Extract the (X, Y) coordinate from the center of the cell holding the provided text.  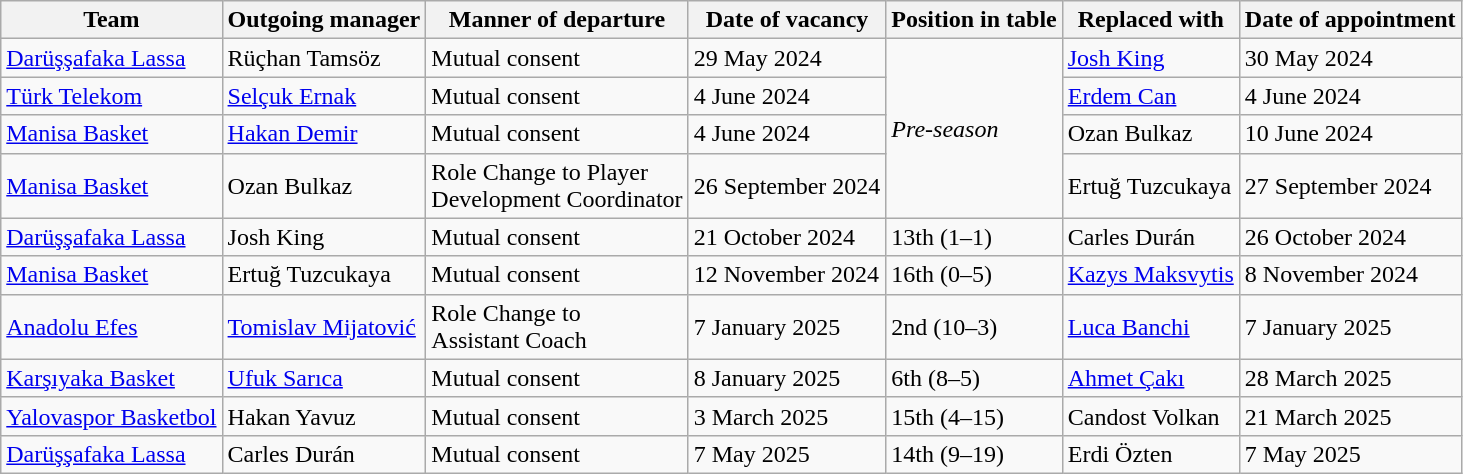
6th (8–5) (974, 378)
Manner of departure (557, 20)
Team (112, 20)
Rüçhan Tamsöz (324, 58)
Kazys Maksvytis (1150, 275)
Date of appointment (1350, 20)
Selçuk Ernak (324, 96)
Anadolu Efes (112, 326)
26 October 2024 (1350, 237)
26 September 2024 (787, 186)
Tomislav Mijatović (324, 326)
Ufuk Sarıca (324, 378)
15th (4–15) (974, 416)
10 June 2024 (1350, 134)
30 May 2024 (1350, 58)
Erdi Özten (1150, 454)
Date of vacancy (787, 20)
21 October 2024 (787, 237)
8 January 2025 (787, 378)
Erdem Can (1150, 96)
27 September 2024 (1350, 186)
2nd (10–3) (974, 326)
Hakan Demir (324, 134)
29 May 2024 (787, 58)
21 March 2025 (1350, 416)
Replaced with (1150, 20)
Luca Banchi (1150, 326)
16th (0–5) (974, 275)
Role Change toAssistant Coach (557, 326)
Role Change to PlayerDevelopment Coordinator (557, 186)
Hakan Yavuz (324, 416)
3 March 2025 (787, 416)
28 March 2025 (1350, 378)
Pre-season (974, 128)
12 November 2024 (787, 275)
8 November 2024 (1350, 275)
Position in table (974, 20)
Yalovaspor Basketbol (112, 416)
Karşıyaka Basket (112, 378)
Candost Volkan (1150, 416)
Outgoing manager (324, 20)
14th (9–19) (974, 454)
13th (1–1) (974, 237)
Türk Telekom (112, 96)
Ahmet Çakı (1150, 378)
